Detect which cell encompasses the target text, then output its [X, Y] center coordinate. 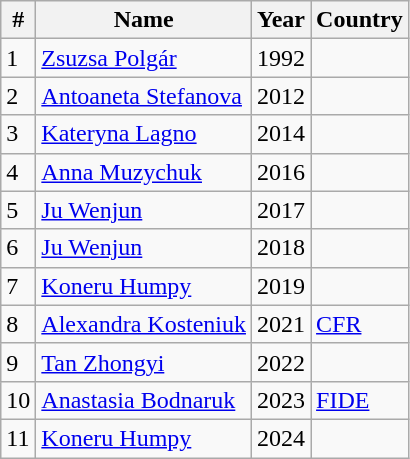
2019 [280, 286]
2018 [280, 248]
1 [18, 58]
2024 [280, 438]
Anastasia Bodnaruk [144, 400]
Antoaneta Stefanova [144, 96]
Country [360, 20]
CFR [360, 324]
7 [18, 286]
2016 [280, 172]
8 [18, 324]
2021 [280, 324]
2 [18, 96]
10 [18, 400]
2014 [280, 134]
Kateryna Lagno [144, 134]
1992 [280, 58]
6 [18, 248]
FIDE [360, 400]
4 [18, 172]
2017 [280, 210]
3 [18, 134]
# [18, 20]
Anna Muzychuk [144, 172]
Tan Zhongyi [144, 362]
9 [18, 362]
2012 [280, 96]
Name [144, 20]
5 [18, 210]
Zsuzsa Polgár [144, 58]
11 [18, 438]
2022 [280, 362]
Year [280, 20]
2023 [280, 400]
Alexandra Kosteniuk [144, 324]
